Return the (x, y) coordinate for the center point of the cell that contains the specified text.  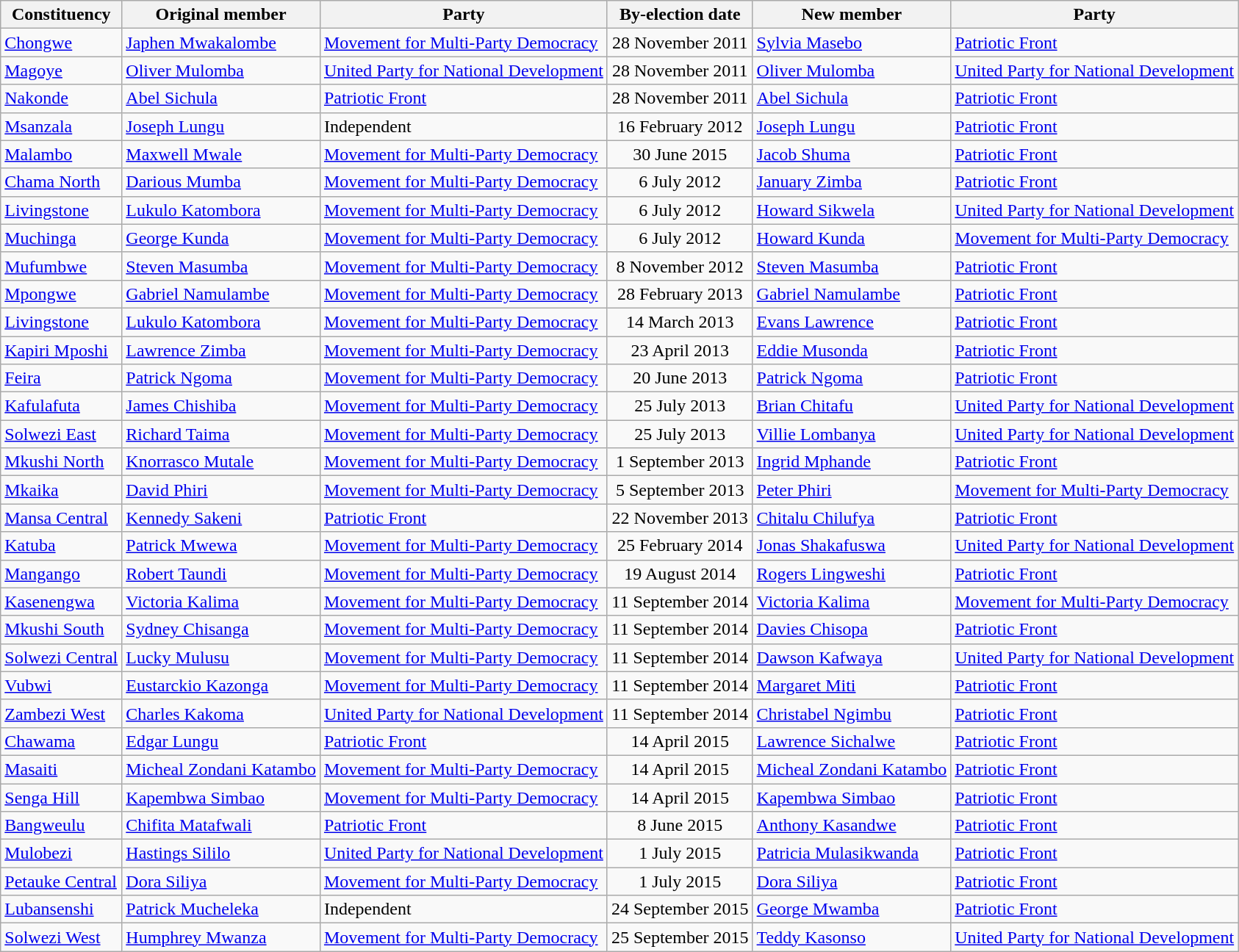
Zambezi West (62, 713)
20 June 2013 (680, 378)
Mpongwe (62, 294)
16 February 2012 (680, 126)
Kennedy Sakeni (221, 518)
Msanzala (62, 126)
Patrick Mucheleka (221, 909)
Japhen Mwakalombe (221, 43)
Margaret Miti (852, 685)
Rogers Lingweshi (852, 574)
Lucky Mulusu (221, 657)
Mkushi North (62, 462)
Kapiri Mposhi (62, 350)
Humphrey Mwanza (221, 937)
Chongwe (62, 43)
Ingrid Mphande (852, 462)
Villie Lombanya (852, 434)
Sydney Chisanga (221, 630)
James Chishiba (221, 406)
Eustarckio Kazonga (221, 685)
Dawson Kafwaya (852, 657)
Katuba (62, 546)
8 June 2015 (680, 826)
Mansa Central (62, 518)
Brian Chitafu (852, 406)
Sylvia Masebo (852, 43)
David Phiri (221, 490)
Eddie Musonda (852, 350)
Knorrasco Mutale (221, 462)
1 September 2013 (680, 462)
22 November 2013 (680, 518)
Mulobezi (62, 854)
Peter Phiri (852, 490)
Mufumbwe (62, 266)
Howard Sikwela (852, 210)
Darious Mumba (221, 182)
Jonas Shakafuswa (852, 546)
Davies Chisopa (852, 630)
Chifita Matafwali (221, 826)
Edgar Lungu (221, 741)
Petauke Central (62, 881)
Malambo (62, 154)
Maxwell Mwale (221, 154)
8 November 2012 (680, 266)
5 September 2013 (680, 490)
Chitalu Chilufya (852, 518)
Patricia Mulasikwanda (852, 854)
Solwezi Central (62, 657)
Kasenengwa (62, 602)
Patrick Mwewa (221, 546)
Magoye (62, 71)
Kafulafuta (62, 406)
Mkushi South (62, 630)
Senga Hill (62, 797)
Nakonde (62, 98)
January Zimba (852, 182)
24 September 2015 (680, 909)
Evans Lawrence (852, 322)
New member (852, 15)
Muchinga (62, 238)
Lubansenshi (62, 909)
By-election date (680, 15)
23 April 2013 (680, 350)
25 February 2014 (680, 546)
Teddy Kasonso (852, 937)
Vubwi (62, 685)
George Mwamba (852, 909)
30 June 2015 (680, 154)
Richard Taima (221, 434)
Feira (62, 378)
Original member (221, 15)
Mangango (62, 574)
Hastings Sililo (221, 854)
Constituency (62, 15)
Solwezi East (62, 434)
Christabel Ngimbu (852, 713)
28 February 2013 (680, 294)
Lawrence Sichalwe (852, 741)
George Kunda (221, 238)
Mkaika (62, 490)
Chawama (62, 741)
Chama North (62, 182)
Charles Kakoma (221, 713)
Anthony Kasandwe (852, 826)
14 March 2013 (680, 322)
Bangweulu (62, 826)
Jacob Shuma (852, 154)
Robert Taundi (221, 574)
19 August 2014 (680, 574)
Lawrence Zimba (221, 350)
Howard Kunda (852, 238)
Solwezi West (62, 937)
25 September 2015 (680, 937)
Masaiti (62, 769)
